Locate the cell with the specified text and output its (x, y) center coordinate. 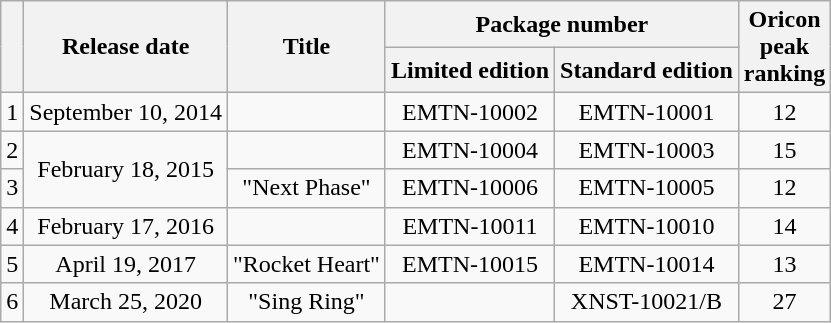
"Next Phase" (307, 188)
1 (12, 112)
"Sing Ring" (307, 302)
February 18, 2015 (126, 169)
EMTN-10004 (470, 150)
14 (784, 226)
Release date (126, 47)
EMTN-10001 (647, 112)
Title (307, 47)
Standard edition (647, 70)
"Rocket Heart" (307, 264)
March 25, 2020 (126, 302)
EMTN-10015 (470, 264)
EMTN-10003 (647, 150)
5 (12, 264)
Package number (562, 24)
13 (784, 264)
6 (12, 302)
EMTN-10011 (470, 226)
15 (784, 150)
EMTN-10002 (470, 112)
Limited edition (470, 70)
2 (12, 150)
XNST-10021/B (647, 302)
September 10, 2014 (126, 112)
3 (12, 188)
February 17, 2016 (126, 226)
27 (784, 302)
April 19, 2017 (126, 264)
EMTN-10006 (470, 188)
EMTN-10005 (647, 188)
EMTN-10014 (647, 264)
Oriconpeakranking (784, 47)
EMTN-10010 (647, 226)
4 (12, 226)
